Output the [X, Y] coordinate of the center of the cell containing the given text.  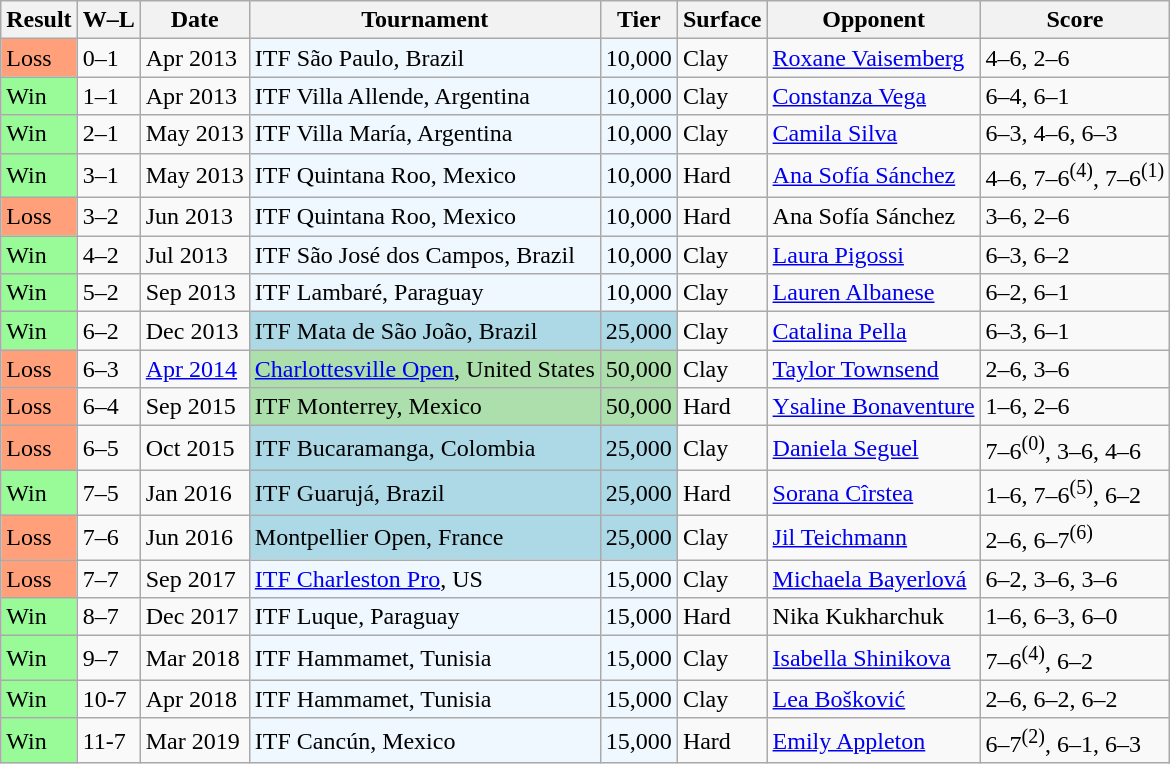
Catalina Pella [874, 331]
Jun 2013 [194, 217]
Charlottesville Open, United States [424, 369]
Date [194, 20]
1–6, 7–6(5), 6–2 [1075, 492]
4–6, 7–6(4), 7–6(1) [1075, 176]
Mar 2018 [194, 658]
Daniela Seguel [874, 448]
Result [39, 20]
ITF Villa María, Argentina [424, 134]
2–6, 6–2, 6–2 [1075, 699]
Tournament [424, 20]
11-7 [108, 740]
1–6, 6–3, 6–0 [1075, 617]
W–L [108, 20]
Tier [638, 20]
3–6, 2–6 [1075, 217]
6–3, 4–6, 6–3 [1075, 134]
Score [1075, 20]
7–6(0), 3–6, 4–6 [1075, 448]
1–6, 2–6 [1075, 407]
Jul 2013 [194, 255]
ITF Bucaramanga, Colombia [424, 448]
ITF Villa Allende, Argentina [424, 96]
0–1 [108, 58]
6–5 [108, 448]
3–2 [108, 217]
Apr 2014 [194, 369]
ITF São José dos Campos, Brazil [424, 255]
2–6, 3–6 [1075, 369]
6–3 [108, 369]
Sep 2017 [194, 579]
Sorana Cîrstea [874, 492]
6–3, 6–2 [1075, 255]
Jil Teichmann [874, 538]
7–6(4), 6–2 [1075, 658]
ITF Charleston Pro, US [424, 579]
ITF Cancún, Mexico [424, 740]
Dec 2017 [194, 617]
6–4 [108, 407]
Emily Appleton [874, 740]
6–7(2), 6–1, 6–3 [1075, 740]
ITF Luque, Paraguay [424, 617]
4–2 [108, 255]
ITF Lambaré, Paraguay [424, 293]
ITF São Paulo, Brazil [424, 58]
Nika Kukharchuk [874, 617]
Lea Bošković [874, 699]
6–2, 3–6, 3–6 [1075, 579]
2–6, 6–7(6) [1075, 538]
7–6 [108, 538]
7–7 [108, 579]
6–2, 6–1 [1075, 293]
9–7 [108, 658]
10-7 [108, 699]
Mar 2019 [194, 740]
Sep 2013 [194, 293]
Isabella Shinikova [874, 658]
Constanza Vega [874, 96]
Sep 2015 [194, 407]
Oct 2015 [194, 448]
3–1 [108, 176]
6–2 [108, 331]
Dec 2013 [194, 331]
Taylor Townsend [874, 369]
Laura Pigossi [874, 255]
ITF Monterrey, Mexico [424, 407]
7–5 [108, 492]
ITF Guarujá, Brazil [424, 492]
8–7 [108, 617]
4–6, 2–6 [1075, 58]
Michaela Bayerlová [874, 579]
Lauren Albanese [874, 293]
Jun 2016 [194, 538]
Surface [722, 20]
2–1 [108, 134]
Ysaline Bonaventure [874, 407]
5–2 [108, 293]
ITF Mata de São João, Brazil [424, 331]
Apr 2018 [194, 699]
Roxane Vaisemberg [874, 58]
Camila Silva [874, 134]
6–4, 6–1 [1075, 96]
6–3, 6–1 [1075, 331]
Montpellier Open, France [424, 538]
Opponent [874, 20]
Jan 2016 [194, 492]
1–1 [108, 96]
